Return [X, Y] of the center of cell containing provided text 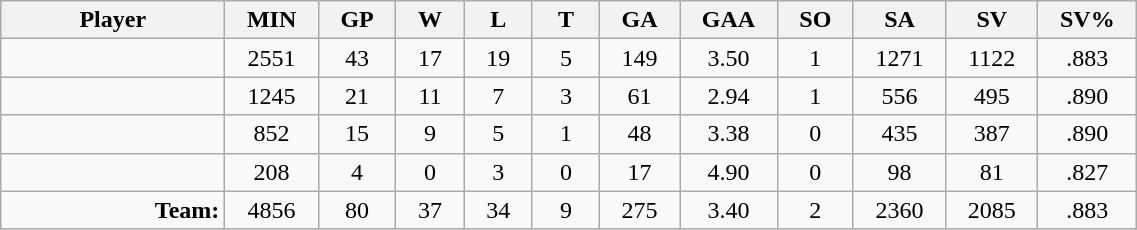
2085 [992, 210]
2360 [899, 210]
435 [899, 134]
15 [357, 134]
3.40 [729, 210]
2 [815, 210]
556 [899, 96]
SV [992, 20]
3.50 [729, 58]
61 [640, 96]
4 [357, 172]
Player [113, 20]
852 [272, 134]
MIN [272, 20]
SA [899, 20]
21 [357, 96]
208 [272, 172]
98 [899, 172]
L [498, 20]
37 [430, 210]
GP [357, 20]
1271 [899, 58]
W [430, 20]
T [566, 20]
1245 [272, 96]
1122 [992, 58]
GA [640, 20]
.827 [1088, 172]
SV% [1088, 20]
149 [640, 58]
7 [498, 96]
387 [992, 134]
34 [498, 210]
43 [357, 58]
3.38 [729, 134]
19 [498, 58]
GAA [729, 20]
275 [640, 210]
2551 [272, 58]
Team: [113, 210]
81 [992, 172]
11 [430, 96]
2.94 [729, 96]
4856 [272, 210]
48 [640, 134]
495 [992, 96]
SO [815, 20]
4.90 [729, 172]
80 [357, 210]
